Pinpoint the cell where the given text exists, returning its (X, Y) midpoint coordinate. 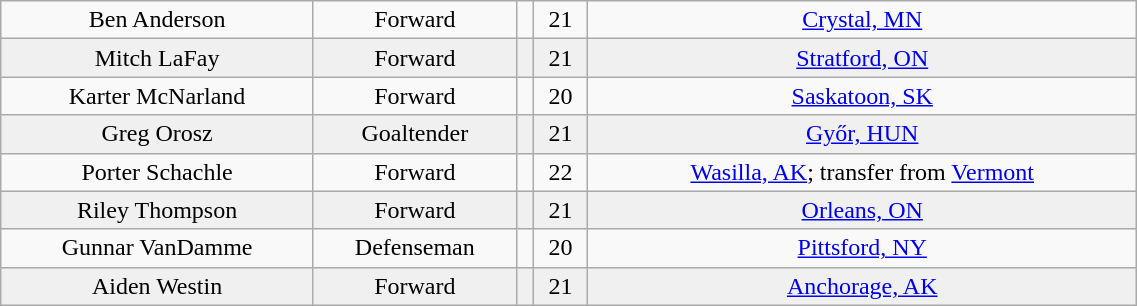
Anchorage, AK (862, 286)
Greg Orosz (158, 134)
Mitch LaFay (158, 58)
Pittsford, NY (862, 248)
Defenseman (414, 248)
Karter McNarland (158, 96)
Stratford, ON (862, 58)
Győr, HUN (862, 134)
Orleans, ON (862, 210)
Goaltender (414, 134)
Gunnar VanDamme (158, 248)
Aiden Westin (158, 286)
Wasilla, AK; transfer from Vermont (862, 172)
Porter Schachle (158, 172)
Saskatoon, SK (862, 96)
Ben Anderson (158, 20)
Crystal, MN (862, 20)
22 (560, 172)
Riley Thompson (158, 210)
